Locate the cell with the specified text and output its (x, y) center coordinate. 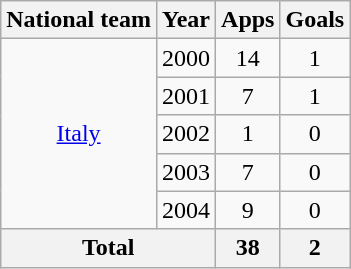
Year (186, 20)
2002 (186, 134)
2 (315, 248)
2004 (186, 210)
2003 (186, 172)
9 (248, 210)
Goals (315, 20)
Apps (248, 20)
14 (248, 58)
National team (79, 20)
2001 (186, 96)
Total (108, 248)
2000 (186, 58)
38 (248, 248)
Italy (79, 134)
